Return the (x, y) coordinate for the center point of the cell that contains the specified text.  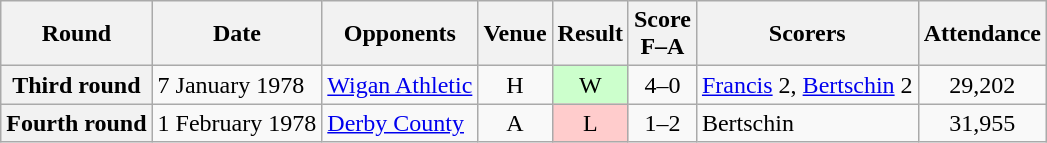
Fourth round (76, 123)
29,202 (982, 85)
Venue (515, 34)
1 February 1978 (237, 123)
Wigan Athletic (400, 85)
Date (237, 34)
4–0 (662, 85)
W (590, 85)
Scorers (807, 34)
ScoreF–A (662, 34)
A (515, 123)
Francis 2, Bertschin 2 (807, 85)
Derby County (400, 123)
H (515, 85)
Third round (76, 85)
Attendance (982, 34)
Opponents (400, 34)
7 January 1978 (237, 85)
31,955 (982, 123)
1–2 (662, 123)
Round (76, 34)
Bertschin (807, 123)
L (590, 123)
Result (590, 34)
